Capture the cell that displays the provided text and extract its (X, Y) central coordinate. 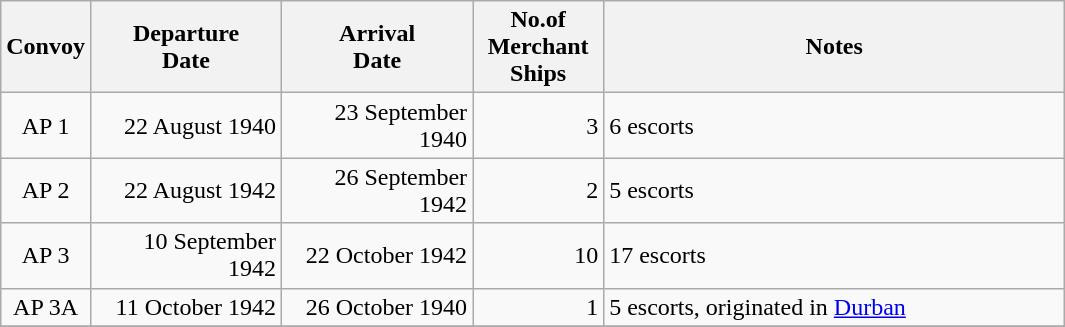
AP 2 (46, 190)
5 escorts, originated in Durban (834, 307)
22 August 1940 (186, 126)
ArrivalDate (378, 47)
2 (538, 190)
AP 1 (46, 126)
5 escorts (834, 190)
10 (538, 256)
17 escorts (834, 256)
22 August 1942 (186, 190)
23 September 1940 (378, 126)
10 September 1942 (186, 256)
3 (538, 126)
AP 3 (46, 256)
1 (538, 307)
26 September 1942 (378, 190)
Notes (834, 47)
AP 3A (46, 307)
6 escorts (834, 126)
26 October 1940 (378, 307)
DepartureDate (186, 47)
No.of Merchant Ships (538, 47)
22 October 1942 (378, 256)
Convoy (46, 47)
11 October 1942 (186, 307)
